Return the (x, y) coordinate for the center point of the cell that contains the specified text.  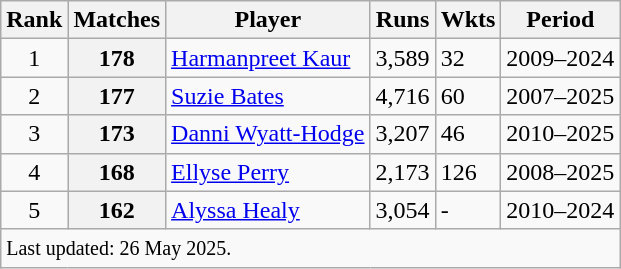
Period (560, 20)
1 (34, 58)
Suzie Bates (268, 96)
162 (117, 210)
3,589 (402, 58)
178 (117, 58)
3 (34, 134)
- (468, 210)
46 (468, 134)
Runs (402, 20)
Wkts (468, 20)
126 (468, 172)
60 (468, 96)
2010–2024 (560, 210)
Rank (34, 20)
3,054 (402, 210)
Danni Wyatt-Hodge (268, 134)
177 (117, 96)
Matches (117, 20)
4,716 (402, 96)
Ellyse Perry (268, 172)
4 (34, 172)
32 (468, 58)
2008–2025 (560, 172)
Player (268, 20)
2 (34, 96)
Last updated: 26 May 2025. (310, 248)
2009–2024 (560, 58)
173 (117, 134)
3,207 (402, 134)
2,173 (402, 172)
2007–2025 (560, 96)
Alyssa Healy (268, 210)
2010–2025 (560, 134)
5 (34, 210)
Harmanpreet Kaur (268, 58)
168 (117, 172)
